Scan for the cell matching the given text and deliver its [X, Y] coordinate at center. 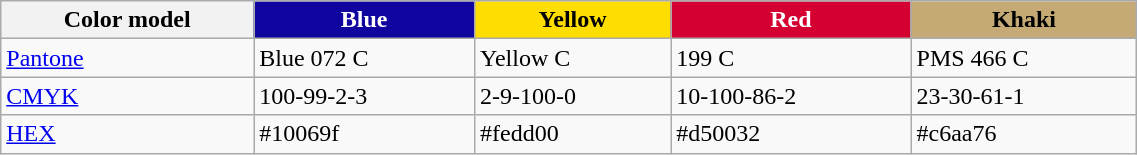
Red [791, 20]
Color model [128, 20]
Yellow C [572, 58]
Pantone [128, 58]
Yellow [572, 20]
#fedd00 [572, 134]
#c6aa76 [1024, 134]
199 C [791, 58]
CMYK [128, 96]
23-30-61-1 [1024, 96]
#d50032 [791, 134]
2-9-100-0 [572, 96]
10-100-86-2 [791, 96]
HEX [128, 134]
Blue [364, 20]
PMS 466 C [1024, 58]
Khaki [1024, 20]
#10069f [364, 134]
Blue 072 C [364, 58]
100-99-2-3 [364, 96]
